Scan for the cell matching the given text and deliver its [X, Y] coordinate at center. 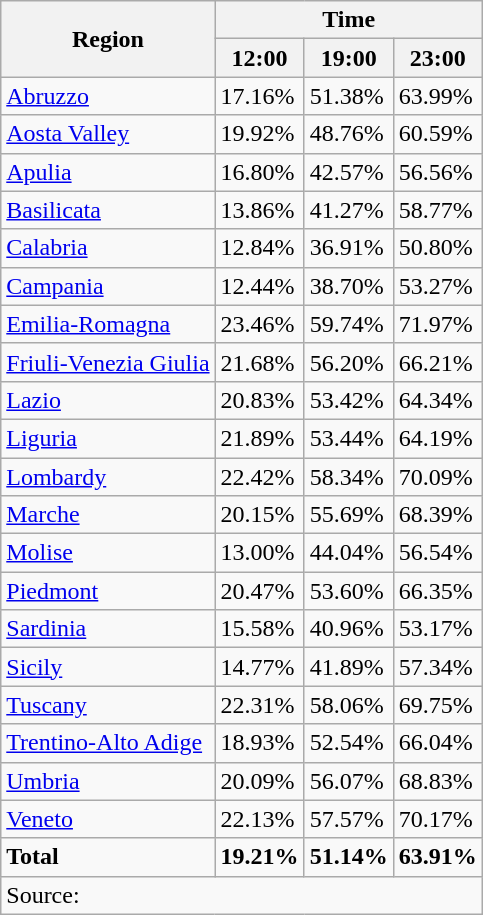
Sicily [108, 667]
22.31% [260, 705]
53.42% [348, 400]
64.19% [438, 438]
60.59% [438, 134]
Calabria [108, 248]
66.21% [438, 362]
Campania [108, 286]
66.35% [438, 591]
Trentino-Alto Adige [108, 743]
Molise [108, 553]
12.44% [260, 286]
63.91% [438, 857]
56.54% [438, 553]
20.09% [260, 781]
20.47% [260, 591]
20.83% [260, 400]
22.13% [260, 819]
Abruzzo [108, 96]
12:00 [260, 58]
70.17% [438, 819]
16.80% [260, 172]
17.16% [260, 96]
50.80% [438, 248]
Total [108, 857]
52.54% [348, 743]
36.91% [348, 248]
23:00 [438, 58]
20.15% [260, 515]
53.27% [438, 286]
38.70% [348, 286]
66.04% [438, 743]
Lombardy [108, 477]
69.75% [438, 705]
48.76% [348, 134]
68.39% [438, 515]
51.38% [348, 96]
55.69% [348, 515]
Liguria [108, 438]
58.77% [438, 210]
Time [348, 20]
42.57% [348, 172]
21.89% [260, 438]
56.20% [348, 362]
22.42% [260, 477]
59.74% [348, 324]
57.34% [438, 667]
41.89% [348, 667]
15.58% [260, 629]
53.60% [348, 591]
56.56% [438, 172]
Basilicata [108, 210]
23.46% [260, 324]
Marche [108, 515]
19.92% [260, 134]
Lazio [108, 400]
Umbria [108, 781]
Friuli-Venezia Giulia [108, 362]
71.97% [438, 324]
14.77% [260, 667]
64.34% [438, 400]
19:00 [348, 58]
53.17% [438, 629]
Emilia-Romagna [108, 324]
19.21% [260, 857]
Source: [242, 895]
70.09% [438, 477]
68.83% [438, 781]
12.84% [260, 248]
Tuscany [108, 705]
18.93% [260, 743]
Piedmont [108, 591]
Sardinia [108, 629]
21.68% [260, 362]
58.06% [348, 705]
63.99% [438, 96]
57.57% [348, 819]
13.00% [260, 553]
41.27% [348, 210]
Apulia [108, 172]
51.14% [348, 857]
Veneto [108, 819]
58.34% [348, 477]
Region [108, 39]
56.07% [348, 781]
53.44% [348, 438]
Aosta Valley [108, 134]
13.86% [260, 210]
40.96% [348, 629]
44.04% [348, 553]
